Identify which cell holds the provided text, then report its (X, Y) central coordinate. 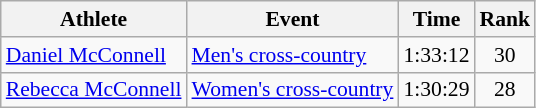
Rebecca McConnell (94, 90)
Women's cross-country (293, 90)
1:33:12 (436, 55)
Daniel McConnell (94, 55)
30 (506, 55)
Time (436, 19)
28 (506, 90)
1:30:29 (436, 90)
Event (293, 19)
Rank (506, 19)
Men's cross-country (293, 55)
Athlete (94, 19)
